Detect which cell encompasses the target text, then output its [X, Y] center coordinate. 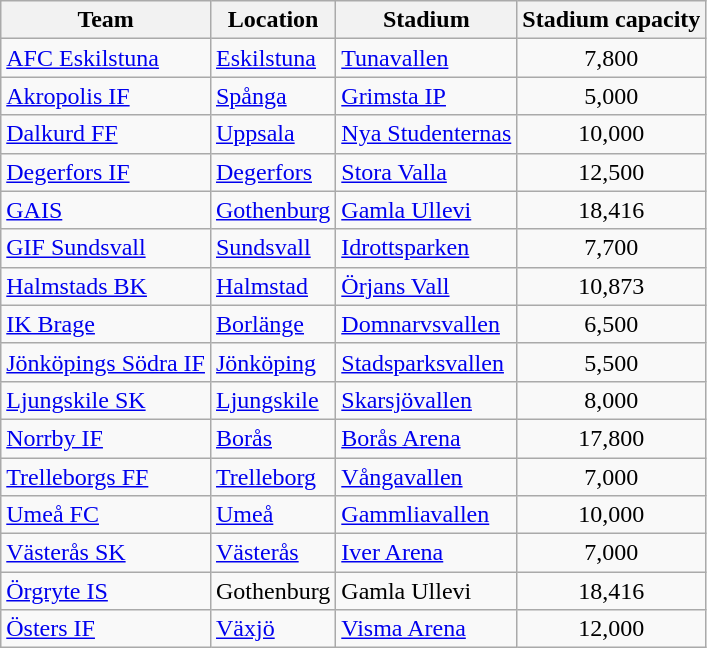
12,500 [612, 172]
Ljungskile [272, 400]
Trelleborg [272, 477]
Stadsparksvallen [426, 362]
Dalkurd FF [106, 134]
Location [272, 20]
Halmstad [272, 286]
GAIS [106, 210]
Halmstads BK [106, 286]
GIF Sundsvall [106, 248]
Jönköping [272, 362]
12,000 [612, 629]
Grimsta IP [426, 96]
Gammliavallen [426, 515]
Växjö [272, 629]
7,700 [612, 248]
Degerfors IF [106, 172]
8,000 [612, 400]
Stadium [426, 20]
Ljungskile SK [106, 400]
Spånga [272, 96]
Örgryte IS [106, 591]
5,500 [612, 362]
Umeå [272, 515]
Sundsvall [272, 248]
Uppsala [272, 134]
Västerås [272, 553]
Borås Arena [426, 438]
IK Brage [106, 324]
Eskilstuna [272, 58]
Borlänge [272, 324]
Stadium capacity [612, 20]
Borås [272, 438]
Västerås SK [106, 553]
17,800 [612, 438]
Idrottsparken [426, 248]
Jönköpings Södra IF [106, 362]
7,800 [612, 58]
Umeå FC [106, 515]
5,000 [612, 96]
Vångavallen [426, 477]
10,873 [612, 286]
AFC Eskilstuna [106, 58]
Domnarvsvallen [426, 324]
Östers IF [106, 629]
Örjans Vall [426, 286]
Stora Valla [426, 172]
Trelleborgs FF [106, 477]
Norrby IF [106, 438]
6,500 [612, 324]
Tunavallen [426, 58]
Team [106, 20]
Akropolis IF [106, 96]
Iver Arena [426, 553]
Degerfors [272, 172]
Skarsjövallen [426, 400]
Visma Arena [426, 629]
Nya Studenternas [426, 134]
